Find where the given text appears and provide that cell's center as [x, y] coordinate. 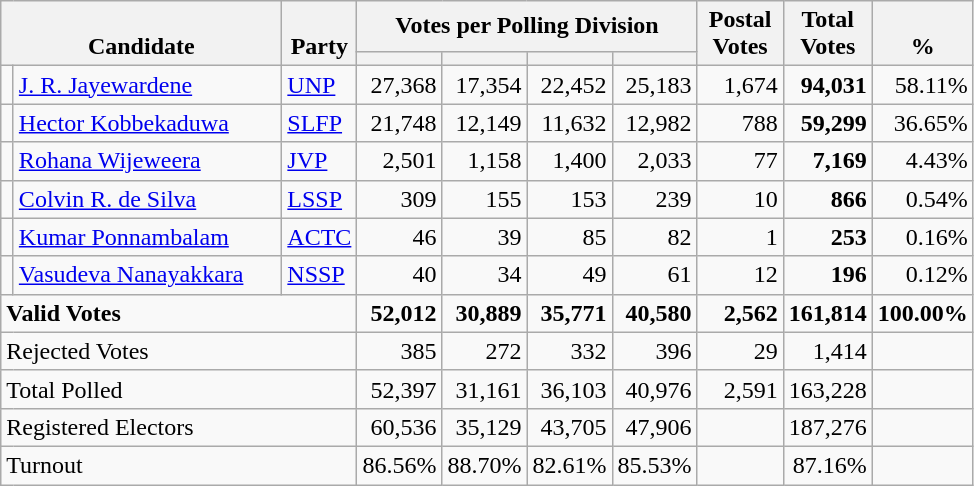
94,031 [828, 85]
Total Polled [179, 389]
46 [400, 237]
PostalVotes [740, 34]
309 [400, 199]
332 [570, 351]
31,161 [484, 389]
JVP [320, 161]
77 [740, 161]
1,414 [828, 351]
58.11% [922, 85]
Vasudeva Nanayakkara [147, 275]
LSSP [320, 199]
4.43% [922, 161]
0.54% [922, 199]
161,814 [828, 313]
34 [484, 275]
Party [320, 34]
2,591 [740, 389]
35,129 [484, 427]
22,452 [570, 85]
11,632 [570, 123]
87.16% [828, 465]
21,748 [400, 123]
17,354 [484, 85]
Rejected Votes [179, 351]
12,982 [654, 123]
0.12% [922, 275]
Votes per Polling Division [527, 26]
2,033 [654, 161]
ACTC [320, 237]
2,501 [400, 161]
239 [654, 199]
187,276 [828, 427]
1,674 [740, 85]
59,299 [828, 123]
27,368 [400, 85]
Valid Votes [179, 313]
Kumar Ponnambalam [147, 237]
1,400 [570, 161]
1 [740, 237]
82 [654, 237]
Total Votes [828, 34]
100.00% [922, 313]
43,705 [570, 427]
UNP [320, 85]
Rohana Wijeweera [147, 161]
Hector Kobbekaduwa [147, 123]
25,183 [654, 85]
85.53% [654, 465]
Turnout [179, 465]
10 [740, 199]
385 [400, 351]
NSSP [320, 275]
0.16% [922, 237]
% [922, 34]
SLFP [320, 123]
47,906 [654, 427]
Colvin R. de Silva [147, 199]
272 [484, 351]
39 [484, 237]
Candidate [142, 34]
Registered Electors [179, 427]
396 [654, 351]
1,158 [484, 161]
36,103 [570, 389]
49 [570, 275]
52,012 [400, 313]
163,228 [828, 389]
29 [740, 351]
866 [828, 199]
40,580 [654, 313]
60,536 [400, 427]
61 [654, 275]
40 [400, 275]
30,889 [484, 313]
7,169 [828, 161]
788 [740, 123]
12 [740, 275]
2,562 [740, 313]
85 [570, 237]
86.56% [400, 465]
155 [484, 199]
35,771 [570, 313]
36.65% [922, 123]
196 [828, 275]
82.61% [570, 465]
12,149 [484, 123]
40,976 [654, 389]
52,397 [400, 389]
253 [828, 237]
153 [570, 199]
88.70% [484, 465]
J. R. Jayewardene [147, 85]
